Scan for the cell matching the given text and deliver its [x, y] coordinate at center. 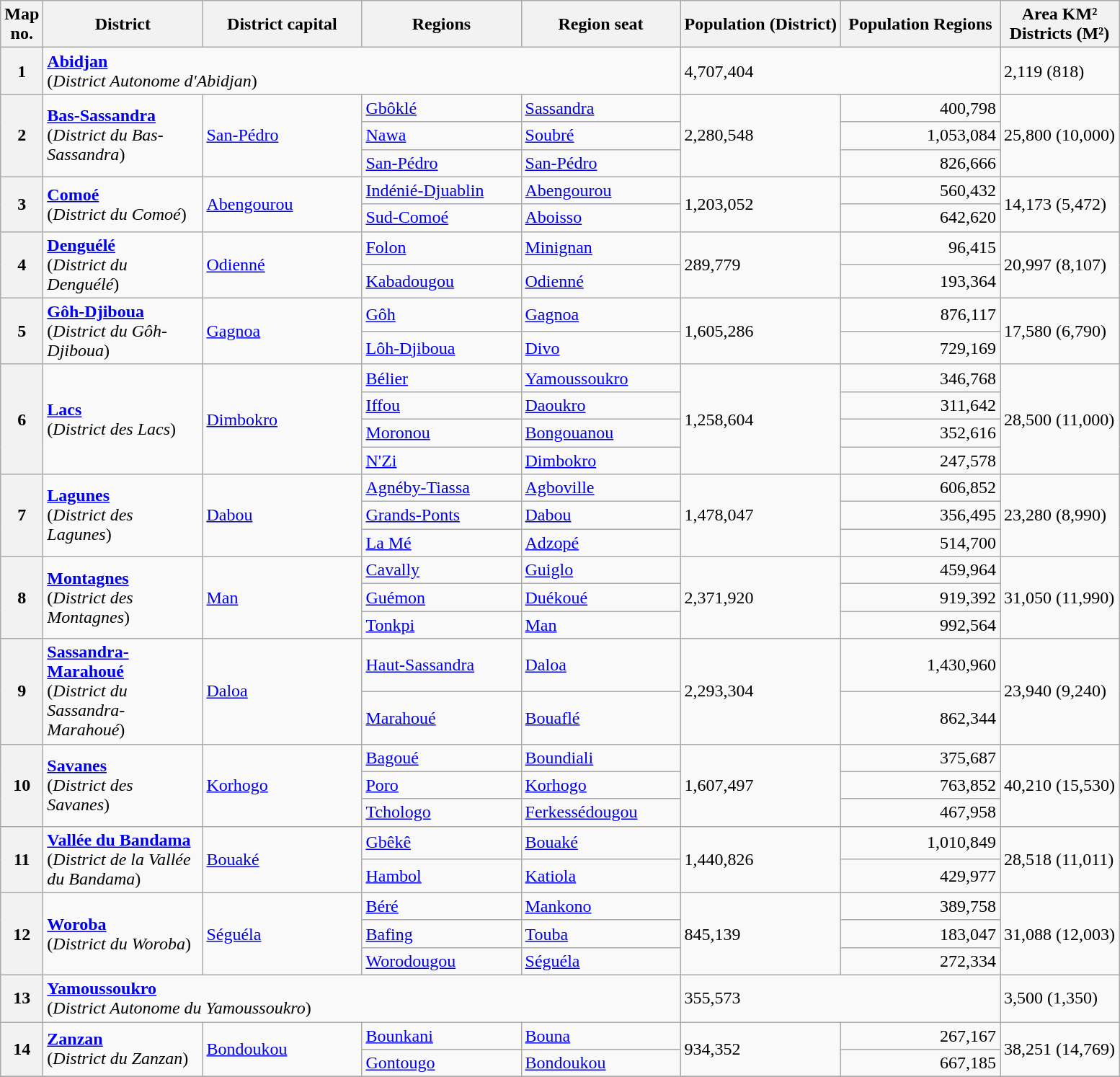
Duékoué [601, 598]
28,518 (11,011) [1059, 859]
14 [22, 1050]
Bongouanou [601, 433]
10 [22, 785]
934,352 [760, 1050]
7 [22, 515]
Minignan [601, 248]
Lôh-Djiboua [441, 347]
459,964 [920, 570]
20,997 (8,107) [1059, 265]
400,798 [920, 108]
Agboville [601, 488]
4 [22, 265]
Tchologo [441, 812]
2,119 (818) [1059, 71]
31,050 (11,990) [1059, 598]
606,852 [920, 488]
Folon [441, 248]
560,432 [920, 190]
12 [22, 934]
Kabadougou [441, 281]
Moronou [441, 433]
375,687 [920, 758]
Bagoué [441, 758]
862,344 [920, 718]
14,173 (5,472) [1059, 204]
Katiola [601, 876]
31,088 (12,003) [1059, 934]
Population Regions [920, 25]
Guiglo [601, 570]
Gbôklé [441, 108]
845,139 [760, 934]
Touba [601, 934]
Yamoussoukro [601, 378]
514,700 [920, 543]
Savanes (District des Savanes) [123, 785]
1,258,604 [760, 419]
Bounkani [441, 1036]
Indénié-Djuablin [441, 190]
Montagnes (District des Montagnes) [123, 598]
Gontougo [441, 1063]
Haut-Sassandra [441, 665]
23,280 (8,990) [1059, 515]
Yamoussoukro (District Autonome du Yamoussoukro) [362, 998]
Worodougou [441, 961]
5 [22, 331]
Gôh [441, 314]
272,334 [920, 961]
Béré [441, 906]
919,392 [920, 598]
Zanzan (District du Zanzan) [123, 1050]
1,607,497 [760, 785]
826,666 [920, 163]
667,185 [920, 1063]
Adzopé [601, 543]
Bélier [441, 378]
Boundiali [601, 758]
Bas-Sassandra (District du Bas-Sassandra) [123, 136]
District capital [283, 25]
3 [22, 204]
Nawa [441, 136]
Mankono [601, 906]
Regions [441, 25]
Daoukro [601, 405]
1,053,084 [920, 136]
2,371,920 [760, 598]
3,500 (1,350) [1059, 998]
Population (District) [760, 25]
4,707,404 [840, 71]
389,758 [920, 906]
311,642 [920, 405]
763,852 [920, 785]
96,415 [920, 248]
Divo [601, 347]
Lacs (District des Lacs) [123, 419]
346,768 [920, 378]
Cavally [441, 570]
Map no. [22, 25]
1,203,052 [760, 204]
Comoé (District du Comoé) [123, 204]
40,210 (15,530) [1059, 785]
Vallée du Bandama (District de la Vallée du Bandama) [123, 859]
Agnéby-Tiassa [441, 488]
1,605,286 [760, 331]
Sassandra [601, 108]
8 [22, 598]
Marahoué [441, 718]
355,573 [840, 998]
2,293,304 [760, 691]
Gôh-Djiboua (District du Gôh-Djiboua) [123, 331]
13 [22, 998]
2 [22, 136]
1,010,849 [920, 843]
Lagunes (District des Lagunes) [123, 515]
356,495 [920, 515]
Aboisso [601, 218]
642,620 [920, 218]
1 [22, 71]
Region seat [601, 25]
28,500 (11,000) [1059, 419]
25,800 (10,000) [1059, 136]
467,958 [920, 812]
6 [22, 419]
876,117 [920, 314]
183,047 [920, 934]
1,440,826 [760, 859]
193,364 [920, 281]
Grands-Ponts [441, 515]
Gbêkê [441, 843]
Bouna [601, 1036]
Guémon [441, 598]
9 [22, 691]
Bouaflé [601, 718]
La Mé [441, 543]
429,977 [920, 876]
Woroba (District du Woroba) [123, 934]
729,169 [920, 347]
Tonkpi [441, 625]
23,940 (9,240) [1059, 691]
Hambol [441, 876]
Bafing [441, 934]
1,430,960 [920, 665]
Denguélé (District du Denguélé) [123, 265]
Soubré [601, 136]
267,167 [920, 1036]
247,578 [920, 461]
11 [22, 859]
District [123, 25]
Area KM²Districts (M²) [1059, 25]
Abidjan (District Autonome d'Abidjan) [362, 71]
289,779 [760, 265]
Sud-Comoé [441, 218]
Poro [441, 785]
Sassandra-Marahoué (District du Sassandra-Marahoué) [123, 691]
Ferkessédougou [601, 812]
352,616 [920, 433]
Iffou [441, 405]
1,478,047 [760, 515]
992,564 [920, 625]
N'Zi [441, 461]
38,251 (14,769) [1059, 1050]
2,280,548 [760, 136]
17,580 (6,790) [1059, 331]
